Provide the [X, Y] coordinate of the cell's center where the given text is located.  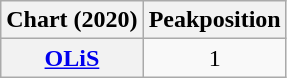
Chart (2020) [72, 20]
OLiS [72, 58]
Peakposition [214, 20]
1 [214, 58]
